Pinpoint the cell where the given text exists, returning its [X, Y] midpoint coordinate. 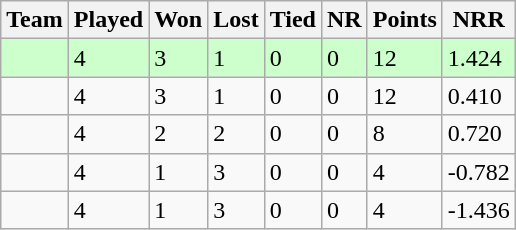
8 [404, 134]
Team [35, 20]
Lost [236, 20]
-1.436 [478, 210]
NR [344, 20]
Played [108, 20]
0.410 [478, 96]
-0.782 [478, 172]
1.424 [478, 58]
0.720 [478, 134]
NRR [478, 20]
Tied [292, 20]
Won [178, 20]
Points [404, 20]
